Search for the cell housing the specified text and yield its [X, Y] center coordinate. 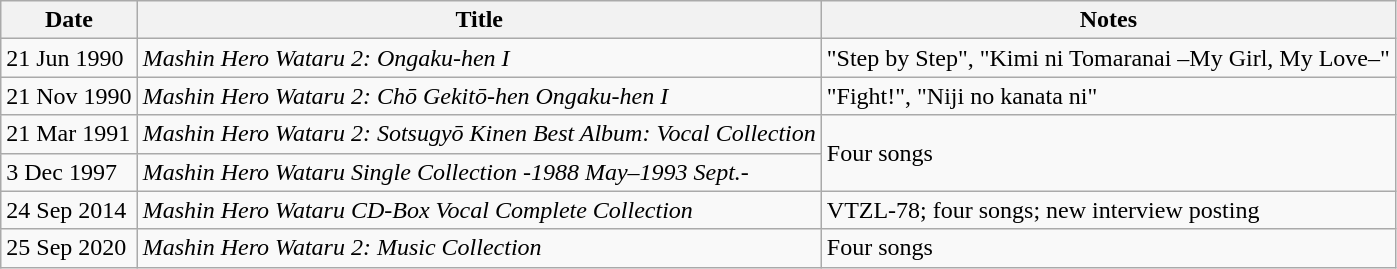
3 Dec 1997 [69, 172]
Mashin Hero Wataru 2: Chō Gekitō-hen Ongaku-hen I [479, 96]
24 Sep 2014 [69, 210]
Mashin Hero Wataru Single Collection -1988 May–1993 Sept.- [479, 172]
Title [479, 20]
Mashin Hero Wataru 2: Sotsugyō Kinen Best Album: Vocal Collection [479, 134]
Notes [1108, 20]
Mashin Hero Wataru 2: Music Collection [479, 248]
21 Jun 1990 [69, 58]
"Fight!", "Niji no kanata ni" [1108, 96]
Mashin Hero Wataru CD-Box Vocal Complete Collection [479, 210]
21 Nov 1990 [69, 96]
Date [69, 20]
"Step by Step", "Kimi ni Tomaranai –My Girl, My Love–" [1108, 58]
VTZL-78; four songs; new interview posting [1108, 210]
21 Mar 1991 [69, 134]
25 Sep 2020 [69, 248]
Mashin Hero Wataru 2: Ongaku-hen I [479, 58]
